Find where the given text appears and provide that cell's center as [x, y] coordinate. 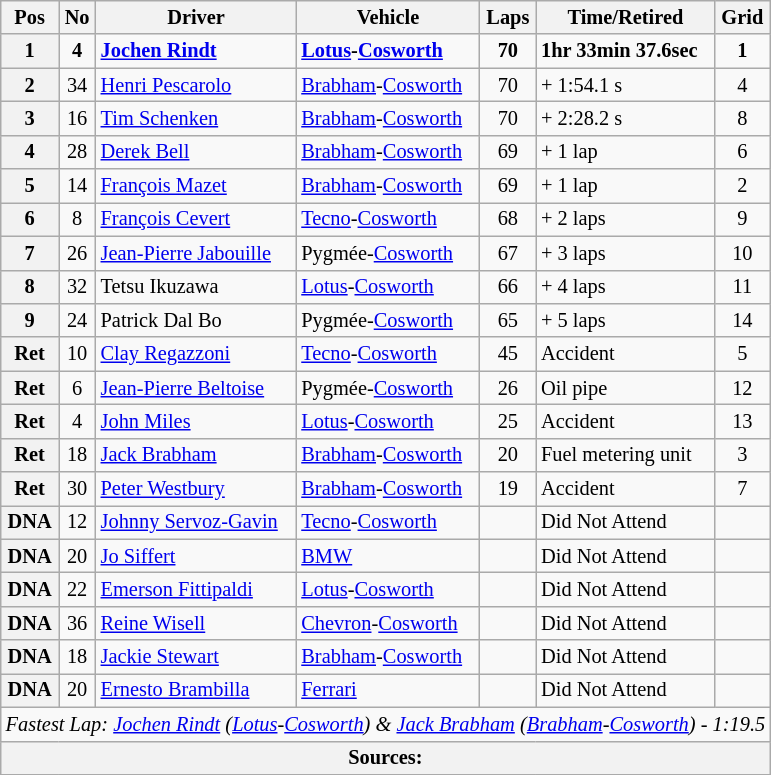
30 [78, 489]
+ 5 laps [625, 320]
Vehicle [388, 17]
Patrick Dal Bo [196, 320]
32 [78, 287]
Tim Schenken [196, 118]
16 [78, 118]
François Cevert [196, 219]
François Mazet [196, 186]
24 [78, 320]
Oil pipe [625, 388]
Jo Siffert [196, 556]
Jean-Pierre Beltoise [196, 388]
+ 1:54.1 s [625, 85]
Reine Wisell [196, 623]
Sources: [386, 758]
Jean-Pierre Jabouille [196, 253]
22 [78, 589]
Jack Brabham [196, 455]
Grid [742, 17]
Ferrari [388, 690]
Fastest Lap: Jochen Rindt (Lotus-Cosworth) & Jack Brabham (Brabham-Cosworth) - 1:19.5 [386, 724]
1hr 33min 37.6sec [625, 51]
34 [78, 85]
13 [742, 421]
11 [742, 287]
+ 2:28.2 s [625, 118]
66 [508, 287]
Peter Westbury [196, 489]
45 [508, 354]
Johnny Servoz-Gavin [196, 522]
Clay Regazzoni [196, 354]
John Miles [196, 421]
19 [508, 489]
Time/Retired [625, 17]
No [78, 17]
68 [508, 219]
Derek Bell [196, 152]
Driver [196, 17]
BMW [388, 556]
Jackie Stewart [196, 657]
+ 4 laps [625, 287]
Pos [30, 17]
Jochen Rindt [196, 51]
28 [78, 152]
Emerson Fittipaldi [196, 589]
+ 2 laps [625, 219]
Henri Pescarolo [196, 85]
Tetsu Ikuzawa [196, 287]
Ernesto Brambilla [196, 690]
Laps [508, 17]
67 [508, 253]
+ 3 laps [625, 253]
25 [508, 421]
Chevron-Cosworth [388, 623]
Fuel metering unit [625, 455]
36 [78, 623]
65 [508, 320]
